Capture the cell that displays the provided text and extract its [X, Y] central coordinate. 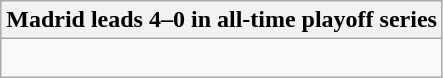
Madrid leads 4–0 in all-time playoff series [222, 20]
